Pinpoint the cell where the given text exists, returning its (x, y) midpoint coordinate. 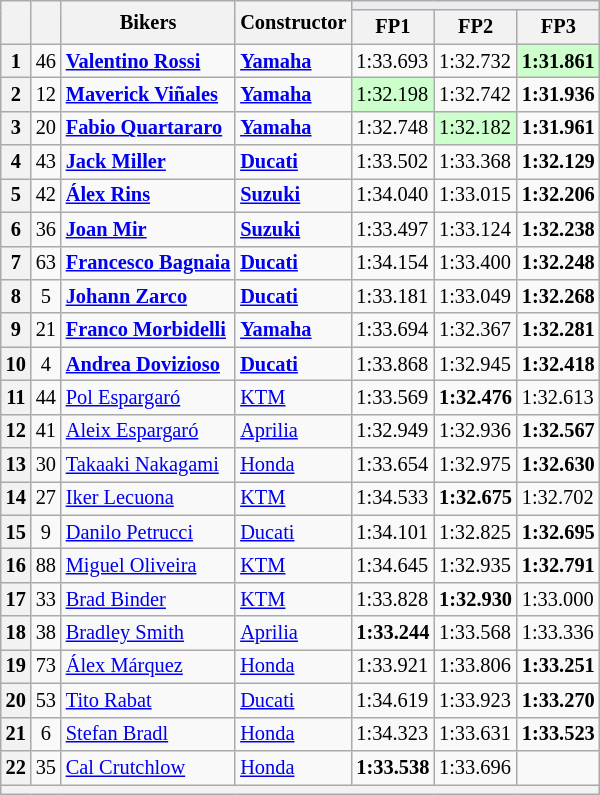
Pol Espargaró (148, 397)
15 (16, 532)
1:33.049 (476, 296)
1:34.323 (392, 734)
1:32.238 (558, 229)
2 (16, 94)
35 (46, 767)
11 (16, 397)
1:32.418 (558, 364)
Bikers (148, 22)
1:32.675 (476, 498)
Johann Zarco (148, 296)
1:34.533 (392, 498)
Tito Rabat (148, 700)
1:32.476 (476, 397)
1:32.613 (558, 397)
1:33.631 (476, 734)
Cal Crutchlow (148, 767)
14 (16, 498)
1:32.936 (476, 431)
1:34.619 (392, 700)
46 (46, 61)
19 (16, 666)
1:33.538 (392, 767)
Álex Márquez (148, 666)
27 (46, 498)
FP1 (392, 27)
43 (46, 162)
17 (16, 599)
1:32.198 (392, 94)
42 (46, 195)
Iker Lecuona (148, 498)
1:33.244 (392, 633)
1:32.702 (558, 498)
1:34.645 (392, 565)
1:32.695 (558, 532)
38 (46, 633)
1:32.281 (558, 330)
FP2 (476, 27)
Aleix Espargaró (148, 431)
1:33.568 (476, 633)
Constructor (293, 22)
Miguel Oliveira (148, 565)
Andrea Dovizioso (148, 364)
Franco Morbidelli (148, 330)
1:33.828 (392, 599)
1:32.945 (476, 364)
1:34.101 (392, 532)
1:32.748 (392, 128)
1:33.806 (476, 666)
1:32.630 (558, 465)
88 (46, 565)
1:31.861 (558, 61)
Stefan Bradl (148, 734)
1:33.694 (392, 330)
Álex Rins (148, 195)
1:33.251 (558, 666)
Fabio Quartararo (148, 128)
36 (46, 229)
1:32.949 (392, 431)
1:33.015 (476, 195)
18 (16, 633)
1:33.368 (476, 162)
1 (16, 61)
1:32.930 (476, 599)
1:32.825 (476, 532)
22 (16, 767)
10 (16, 364)
1:32.567 (558, 431)
1:33.124 (476, 229)
8 (16, 296)
7 (16, 263)
1:33.693 (392, 61)
1:33.868 (392, 364)
Jack Miller (148, 162)
1:32.791 (558, 565)
63 (46, 263)
73 (46, 666)
1:31.936 (558, 94)
1:32.742 (476, 94)
1:32.367 (476, 330)
3 (16, 128)
1:32.206 (558, 195)
1:33.000 (558, 599)
Valentino Rossi (148, 61)
FP3 (558, 27)
1:33.270 (558, 700)
1:31.961 (558, 128)
1:34.154 (392, 263)
Bradley Smith (148, 633)
1:33.497 (392, 229)
Francesco Bagnaia (148, 263)
1:33.923 (476, 700)
16 (16, 565)
1:33.523 (558, 734)
1:32.975 (476, 465)
1:34.040 (392, 195)
1:33.654 (392, 465)
1:33.569 (392, 397)
13 (16, 465)
Maverick Viñales (148, 94)
1:32.129 (558, 162)
1:32.732 (476, 61)
1:32.935 (476, 565)
Joan Mir (148, 229)
53 (46, 700)
1:33.502 (392, 162)
30 (46, 465)
1:33.400 (476, 263)
1:32.248 (558, 263)
1:33.696 (476, 767)
44 (46, 397)
1:33.921 (392, 666)
Brad Binder (148, 599)
1:33.181 (392, 296)
Takaaki Nakagami (148, 465)
33 (46, 599)
Danilo Petrucci (148, 532)
41 (46, 431)
1:32.182 (476, 128)
1:32.268 (558, 296)
1:33.336 (558, 633)
